Pinpoint the cell where the given text exists, returning its (x, y) midpoint coordinate. 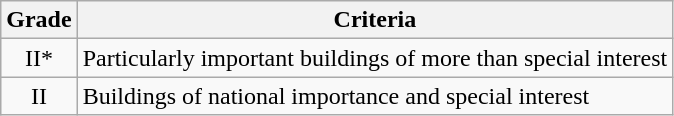
Grade (39, 20)
II (39, 96)
II* (39, 58)
Buildings of national importance and special interest (375, 96)
Criteria (375, 20)
Particularly important buildings of more than special interest (375, 58)
